Determine the [X, Y] coordinate at the center of the cell enclosing the given text.  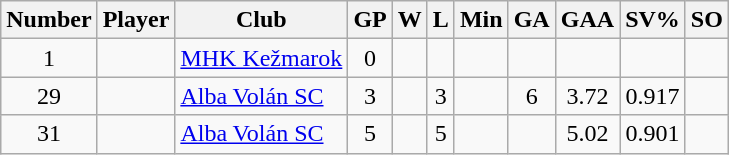
MHK Kežmarok [262, 58]
31 [49, 134]
Club [262, 20]
GAA [587, 20]
29 [49, 96]
SV% [653, 20]
5.02 [587, 134]
3.72 [587, 96]
GA [532, 20]
0.917 [653, 96]
0 [370, 58]
SO [706, 20]
Player [136, 20]
GP [370, 20]
Number [49, 20]
W [410, 20]
L [440, 20]
0.901 [653, 134]
1 [49, 58]
6 [532, 96]
Min [481, 20]
